Capture the cell that displays the provided text and extract its [x, y] central coordinate. 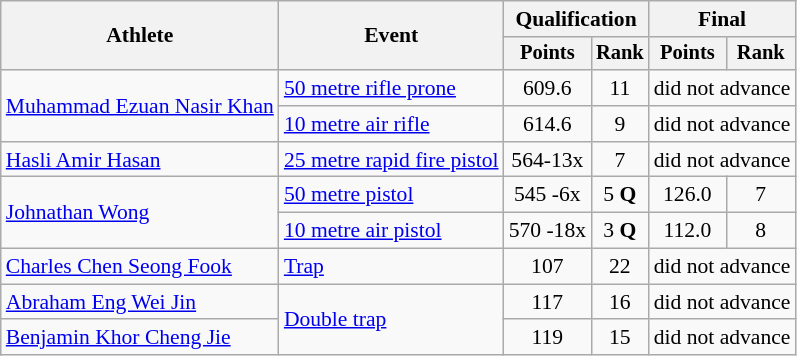
545 -6x [548, 195]
50 metre pistol [392, 195]
564-13x [548, 160]
22 [620, 267]
Johnathan Wong [140, 212]
16 [620, 302]
Athlete [140, 36]
Muhammad Ezuan Nasir Khan [140, 106]
11 [620, 88]
50 metre rifle prone [392, 88]
25 metre rapid fire pistol [392, 160]
Abraham Eng Wei Jin [140, 302]
107 [548, 267]
Final [722, 19]
570 -18x [548, 231]
112.0 [688, 231]
9 [620, 124]
117 [548, 302]
Qualification [576, 19]
Event [392, 36]
Trap [392, 267]
614.6 [548, 124]
Hasli Amir Hasan [140, 160]
Benjamin Khor Cheng Jie [140, 338]
119 [548, 338]
15 [620, 338]
Double trap [392, 320]
126.0 [688, 195]
609.6 [548, 88]
5 Q [620, 195]
3 Q [620, 231]
10 metre air pistol [392, 231]
10 metre air rifle [392, 124]
Charles Chen Seong Fook [140, 267]
8 [760, 231]
